Find where the given text appears and provide that cell's center as [X, Y] coordinate. 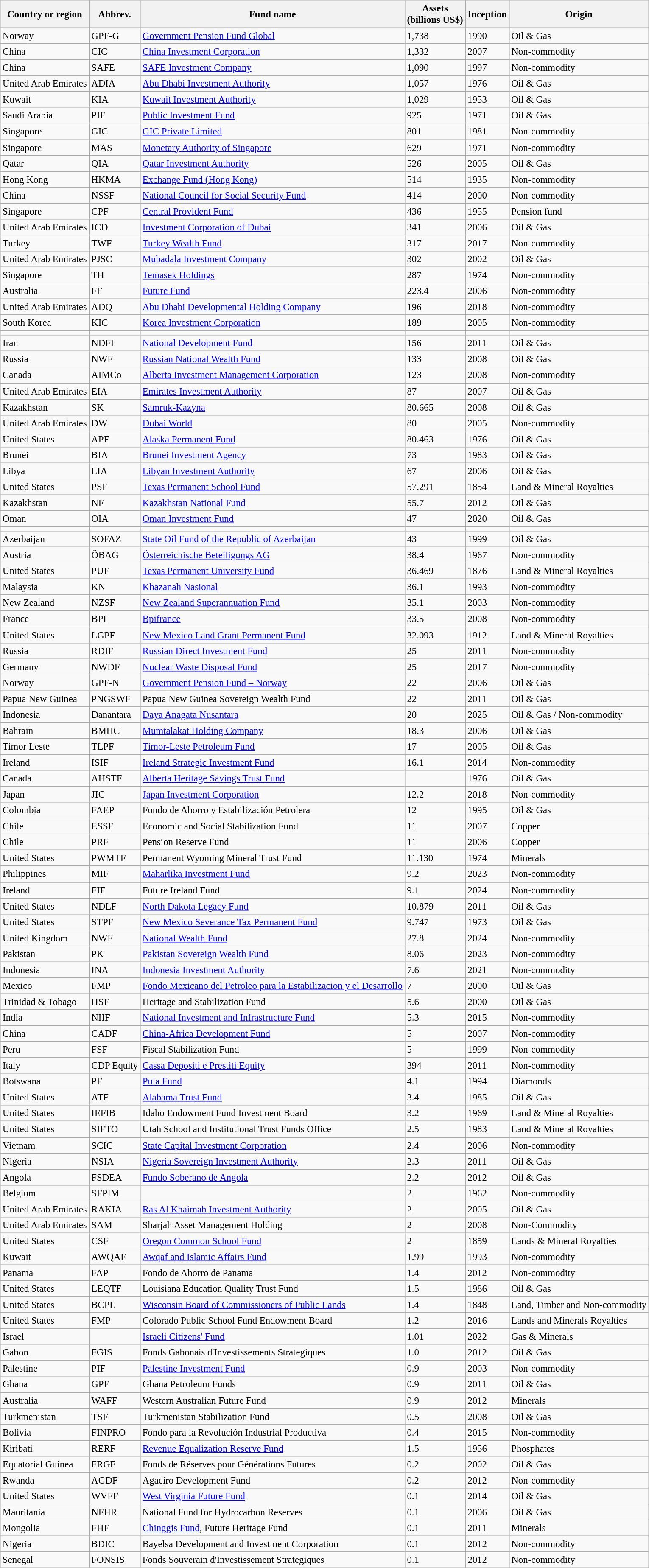
KN [115, 587]
CIC [115, 52]
Bolivia [45, 1432]
Emirates Investment Authority [273, 391]
South Korea [45, 323]
Texas Permanent School Fund [273, 487]
9.747 [435, 922]
1876 [487, 571]
Utah School and Institutional Trust Funds Office [273, 1129]
Austria [45, 555]
73 [435, 455]
Pension Reserve Fund [273, 842]
Fiscal Stabilization Fund [273, 1050]
FSDEA [115, 1177]
Kazakhstan National Fund [273, 503]
Ghana [45, 1385]
DW [115, 423]
Peru [45, 1050]
47 [435, 519]
TLPF [115, 747]
KIA [115, 100]
LGPF [115, 635]
IEFIB [115, 1114]
Sharjah Asset Management Holding [273, 1225]
Israeli Citizens' Fund [273, 1337]
INA [115, 970]
2022 [487, 1337]
43 [435, 539]
1995 [487, 810]
MAS [115, 148]
GPF-N [115, 683]
WVFF [115, 1496]
BPI [115, 619]
1967 [487, 555]
317 [435, 243]
France [45, 619]
State Oil Fund of the Republic of Azerbaijan [273, 539]
55.7 [435, 503]
Revenue Equalization Reserve Fund [273, 1448]
Turkey Wealth Fund [273, 243]
Papua New Guinea [45, 699]
CDP Equity [115, 1066]
Malaysia [45, 587]
AGDF [115, 1480]
Gas & Minerals [579, 1337]
Botswana [45, 1081]
NWDF [115, 667]
302 [435, 259]
United Kingdom [45, 938]
Samruk-Kazyna [273, 407]
33.5 [435, 619]
2016 [487, 1321]
Nuclear Waste Disposal Fund [273, 667]
NDFI [115, 343]
ISIF [115, 762]
0.5 [435, 1417]
Louisiana Education Quality Trust Fund [273, 1289]
NF [115, 503]
3.2 [435, 1114]
National Wealth Fund [273, 938]
11.130 [435, 858]
Government Pension Fund Global [273, 36]
Khazanah Nasional [273, 587]
BIA [115, 455]
LIA [115, 471]
Temasek Holdings [273, 275]
Palestine Investment Fund [273, 1369]
CSF [115, 1241]
2020 [487, 519]
New Mexico Land Grant Permanent Fund [273, 635]
Qatar [45, 163]
1990 [487, 36]
394 [435, 1066]
Brunei Investment Agency [273, 455]
PF [115, 1081]
1962 [487, 1193]
Indonesia Investment Authority [273, 970]
Kuwait Investment Authority [273, 100]
1935 [487, 179]
414 [435, 195]
PRF [115, 842]
18.3 [435, 731]
Libyan Investment Authority [273, 471]
Gabon [45, 1352]
Alberta Investment Management Corporation [273, 375]
1981 [487, 132]
1994 [487, 1081]
FGIS [115, 1352]
Mongolia [45, 1528]
TWF [115, 243]
Equatorial Guinea [45, 1464]
QIA [115, 163]
HKMA [115, 179]
NFHR [115, 1512]
ÖBAG [115, 555]
India [45, 1018]
2025 [487, 715]
TH [115, 275]
Fondo de Ahorro de Panama [273, 1273]
Vietnam [45, 1145]
Inception [487, 14]
3.4 [435, 1098]
Saudi Arabia [45, 116]
RERF [115, 1448]
9.1 [435, 890]
GIC [115, 132]
Qatar Investment Authority [273, 163]
12 [435, 810]
196 [435, 307]
Awqaf and Islamic Affairs Fund [273, 1257]
35.1 [435, 603]
341 [435, 227]
Maharlika Investment Fund [273, 874]
SAFE [115, 68]
1.99 [435, 1257]
New Zealand Superannuation Fund [273, 603]
LEQTF [115, 1289]
NIIF [115, 1018]
FHF [115, 1528]
ICD [115, 227]
Abu Dhabi Developmental Holding Company [273, 307]
Texas Permanent University Fund [273, 571]
Nigeria Sovereign Investment Authority [273, 1161]
Fonds de Réserves pour Générations Futures [273, 1464]
Philippines [45, 874]
Dubai World [273, 423]
1,332 [435, 52]
KIC [115, 323]
Japan Investment Corporation [273, 795]
Alaska Permanent Fund [273, 439]
Alberta Heritage Savings Trust Fund [273, 778]
Fund name [273, 14]
Korea Investment Corporation [273, 323]
925 [435, 116]
FAEP [115, 810]
AIMCo [115, 375]
MIF [115, 874]
Fonds Gabonais d'Investissements Strategiques [273, 1352]
Russian Direct Investment Fund [273, 651]
Danantara [115, 715]
Heritage and Stabilization Fund [273, 1002]
OIA [115, 519]
9.2 [435, 874]
Russian National Wealth Fund [273, 359]
Turkmenistan [45, 1417]
North Dakota Legacy Fund [273, 906]
Papua New Guinea Sovereign Wealth Fund [273, 699]
NZSF [115, 603]
Land, Timber and Non-commodity [579, 1305]
16.1 [435, 762]
223.4 [435, 291]
Non-Commodity [579, 1225]
Azerbaijan [45, 539]
8.06 [435, 954]
China-Africa Development Fund [273, 1034]
Oregon Common School Fund [273, 1241]
Colombia [45, 810]
Mauritania [45, 1512]
Assets(billions US$) [435, 14]
China Investment Corporation [273, 52]
287 [435, 275]
1.01 [435, 1337]
Fondo para la Revolución Industrial Productiva [273, 1432]
ATF [115, 1098]
BDIC [115, 1544]
State Capital Investment Corporation [273, 1145]
Fundo Soberano de Angola [273, 1177]
STPF [115, 922]
1986 [487, 1289]
Brunei [45, 455]
Public Investment Fund [273, 116]
Central Provident Fund [273, 211]
Oil & Gas / Non-commodity [579, 715]
1,090 [435, 68]
Diamonds [579, 1081]
NSIA [115, 1161]
Timor-Leste Petroleum Fund [273, 747]
Abu Dhabi Investment Authority [273, 84]
Palestine [45, 1369]
1953 [487, 100]
ESSF [115, 826]
123 [435, 375]
1,738 [435, 36]
Mexico [45, 986]
Fondo Mexicano del Petroleo para la Estabilizacion y el Desarrollo [273, 986]
Mumtalakat Holding Company [273, 731]
80.463 [435, 439]
36.1 [435, 587]
514 [435, 179]
Government Pension Fund – Norway [273, 683]
1,029 [435, 100]
Lands & Mineral Royalties [579, 1241]
Monetary Authority of Singapore [273, 148]
4.1 [435, 1081]
1.0 [435, 1352]
CADF [115, 1034]
Hong Kong [45, 179]
1955 [487, 211]
Economic and Social Stabilization Fund [273, 826]
526 [435, 163]
80.665 [435, 407]
ADIA [115, 84]
1.2 [435, 1321]
57.291 [435, 487]
27.8 [435, 938]
Exchange Fund (Hong Kong) [273, 179]
1956 [487, 1448]
SIFTO [115, 1129]
0.4 [435, 1432]
GPF [115, 1385]
National Development Fund [273, 343]
Trinidad & Tobago [45, 1002]
PUF [115, 571]
5.3 [435, 1018]
Mubadala Investment Company [273, 259]
PK [115, 954]
Libya [45, 471]
189 [435, 323]
NSSF [115, 195]
1912 [487, 635]
GIC Private Limited [273, 132]
APF [115, 439]
1859 [487, 1241]
BMHC [115, 731]
Western Australian Future Fund [273, 1400]
Future Fund [273, 291]
Idaho Endowment Fund Investment Board [273, 1114]
ADQ [115, 307]
New Zealand [45, 603]
FAP [115, 1273]
1854 [487, 487]
10.879 [435, 906]
2021 [487, 970]
Japan [45, 795]
629 [435, 148]
Country or region [45, 14]
National Fund for Hydrocarbon Reserves [273, 1512]
12.2 [435, 795]
FONSIS [115, 1560]
Angola [45, 1177]
PWMTF [115, 858]
Ireland Strategic Investment Fund [273, 762]
Panama [45, 1273]
5.6 [435, 1002]
FSF [115, 1050]
Turkey [45, 243]
2.3 [435, 1161]
Ghana Petroleum Funds [273, 1385]
RDIF [115, 651]
FIF [115, 890]
38.4 [435, 555]
Bayelsa Development and Investment Corporation [273, 1544]
7 [435, 986]
HSF [115, 1002]
Bahrain [45, 731]
SAM [115, 1225]
Cassa Depositi e Prestiti Equity [273, 1066]
SAFE Investment Company [273, 68]
SOFAZ [115, 539]
WAFF [115, 1400]
Senegal [45, 1560]
Alabama Trust Fund [273, 1098]
Colorado Public School Fund Endowment Board [273, 1321]
Abbrev. [115, 14]
133 [435, 359]
2.5 [435, 1129]
RAKIA [115, 1209]
PNGSWF [115, 699]
EIA [115, 391]
AWQAF [115, 1257]
17 [435, 747]
Phosphates [579, 1448]
National Council for Social Security Fund [273, 195]
36.469 [435, 571]
1,057 [435, 84]
Permanent Wyoming Mineral Trust Fund [273, 858]
BCPL [115, 1305]
PJSC [115, 259]
Oman [45, 519]
Chinggis Fund, Future Heritage Fund [273, 1528]
NDLF [115, 906]
JIC [115, 795]
801 [435, 132]
Kiribati [45, 1448]
80 [435, 423]
Origin [579, 14]
CPF [115, 211]
AHSTF [115, 778]
Wisconsin Board of Commissioners of Public Lands [273, 1305]
New Mexico Severance Tax Permanent Fund [273, 922]
436 [435, 211]
Bpifrance [273, 619]
Belgium [45, 1193]
156 [435, 343]
Fonds Souverain d'Investissement Strategiques [273, 1560]
Germany [45, 667]
Fondo de Ahorro y Estabilización Petrolera [273, 810]
1969 [487, 1114]
20 [435, 715]
7.6 [435, 970]
2.2 [435, 1177]
Pakistan Sovereign Wealth Fund [273, 954]
Turkmenistan Stabilization Fund [273, 1417]
SK [115, 407]
67 [435, 471]
National Investment and Infrastructure Fund [273, 1018]
Timor Leste [45, 747]
Investment Corporation of Dubai [273, 227]
Pakistan [45, 954]
1997 [487, 68]
West Virginia Future Fund [273, 1496]
GPF-G [115, 36]
Iran [45, 343]
FF [115, 291]
FRGF [115, 1464]
Pula Fund [273, 1081]
87 [435, 391]
Rwanda [45, 1480]
Ras Al Khaimah Investment Authority [273, 1209]
32.093 [435, 635]
1985 [487, 1098]
PSF [115, 487]
SFPIM [115, 1193]
SCIC [115, 1145]
Pension fund [579, 211]
Israel [45, 1337]
Lands and Minerals Royalties [579, 1321]
Future Ireland Fund [273, 890]
Italy [45, 1066]
2.4 [435, 1145]
1973 [487, 922]
Österreichische Beteiligungs AG [273, 555]
Daya Anagata Nusantara [273, 715]
Oman Investment Fund [273, 519]
TSF [115, 1417]
1848 [487, 1305]
Agaciro Development Fund [273, 1480]
FINPRO [115, 1432]
